Detect which cell encompasses the target text, then output its (x, y) center coordinate. 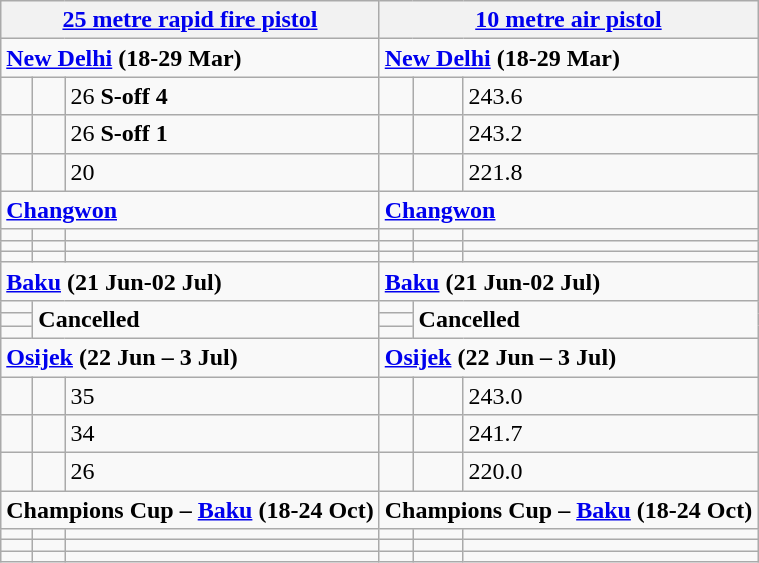
243.0 (610, 395)
20 (222, 172)
221.8 (610, 172)
243.6 (610, 96)
26 S-off 4 (222, 96)
243.2 (610, 134)
241.7 (610, 434)
34 (222, 434)
220.0 (610, 472)
10 metre air pistol (568, 20)
35 (222, 395)
26 (222, 472)
26 S-off 1 (222, 134)
25 metre rapid fire pistol (190, 20)
